Capture the cell that displays the provided text and extract its [x, y] central coordinate. 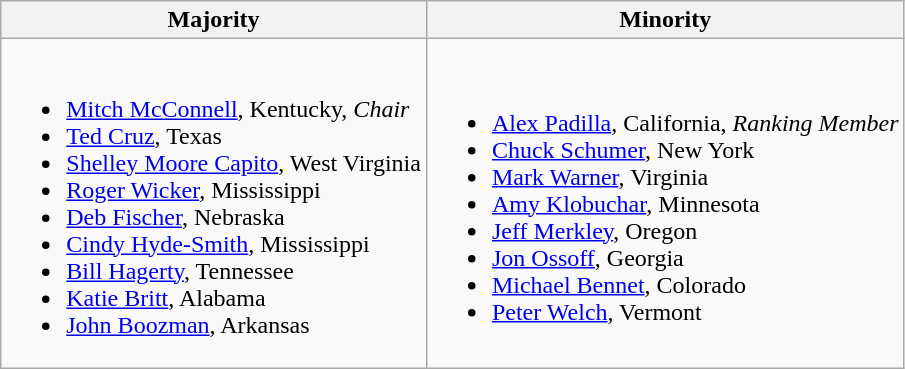
Minority [665, 20]
Majority [214, 20]
